Find where the given text appears and provide that cell's center as [X, Y] coordinate. 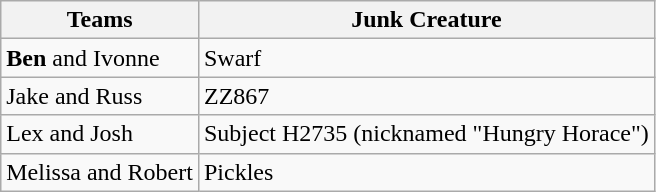
Ben and Ivonne [100, 58]
Lex and Josh [100, 134]
Junk Creature [426, 20]
Melissa and Robert [100, 172]
Swarf [426, 58]
Teams [100, 20]
Jake and Russ [100, 96]
Pickles [426, 172]
ZZ867 [426, 96]
Subject H2735 (nicknamed "Hungry Horace") [426, 134]
